Capture the cell that displays the provided text and extract its [X, Y] central coordinate. 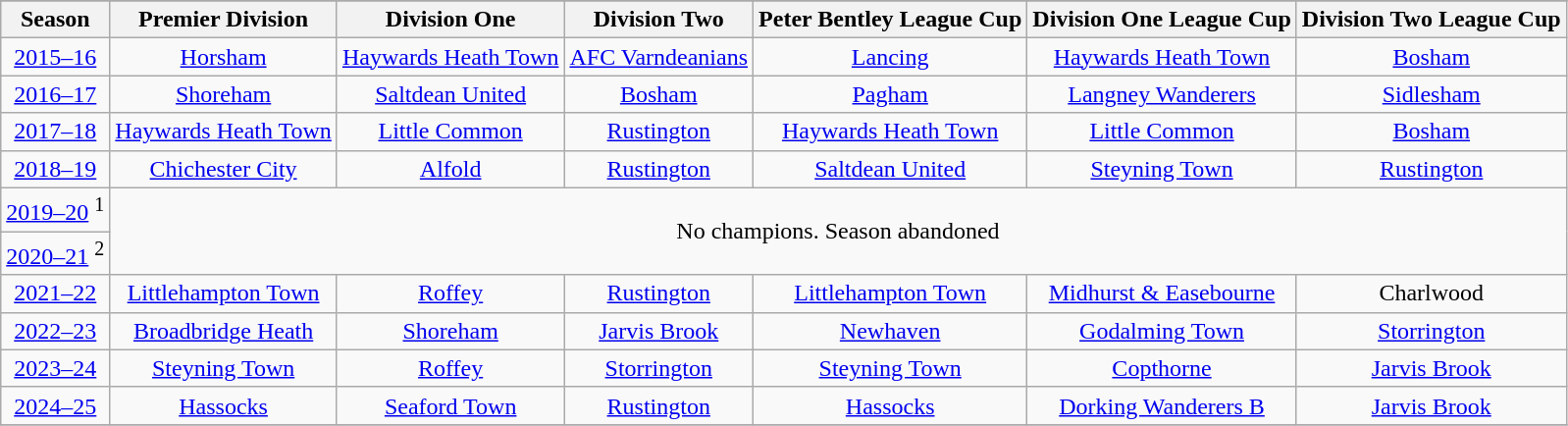
2016–17 [55, 94]
Copthorne [1162, 368]
Seaford Town [450, 405]
2023–24 [55, 368]
2017–18 [55, 132]
2018–19 [55, 169]
Charlwood [1431, 293]
Division Two League Cup [1431, 20]
Sidlesham [1431, 94]
Midhurst & Easebourne [1162, 293]
Broadbridge Heath [224, 331]
2015–16 [55, 57]
Lancing [891, 57]
2022–23 [55, 331]
Dorking Wanderers B [1162, 405]
2020–21 2 [55, 253]
Godalming Town [1162, 331]
2021–22 [55, 293]
Alfold [450, 169]
AFC Varndeanians [659, 57]
Newhaven [891, 331]
Langney Wanderers [1162, 94]
Peter Bentley League Cup [891, 20]
2024–25 [55, 405]
Season [55, 20]
Chichester City [224, 169]
Premier Division [224, 20]
Division One [450, 20]
2019–20 1 [55, 210]
Pagham [891, 94]
Division One League Cup [1162, 20]
No champions. Season abandoned [838, 232]
Division Two [659, 20]
Horsham [224, 57]
